Identify which cell holds the provided text, then report its [x, y] central coordinate. 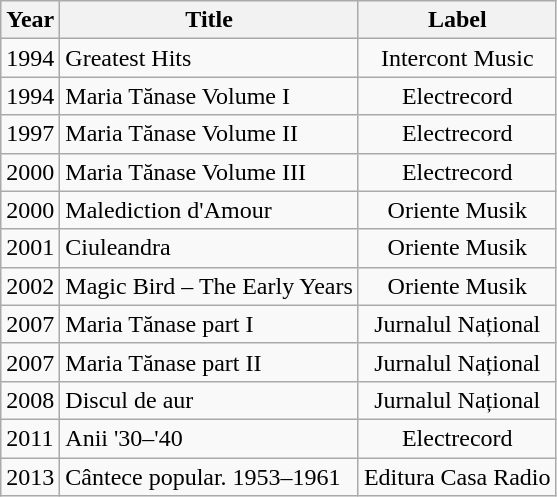
Intercont Music [457, 58]
Year [30, 20]
Title [210, 20]
Greatest Hits [210, 58]
Maria Tănase Volume III [210, 172]
Anii '30–'40 [210, 438]
1997 [30, 134]
Editura Casa Radio [457, 477]
Label [457, 20]
Magic Bird – The Early Years [210, 286]
2013 [30, 477]
Ciuleandra [210, 248]
Maria Tănase part I [210, 324]
2001 [30, 248]
2008 [30, 400]
Discul de aur [210, 400]
Cântece popular. 1953–1961 [210, 477]
Malediction d'Amour [210, 210]
2011 [30, 438]
Maria Tănase Volume I [210, 96]
2002 [30, 286]
Maria Tănase part II [210, 362]
Maria Tănase Volume II [210, 134]
